Pinpoint the cell where the given text exists, returning its (x, y) midpoint coordinate. 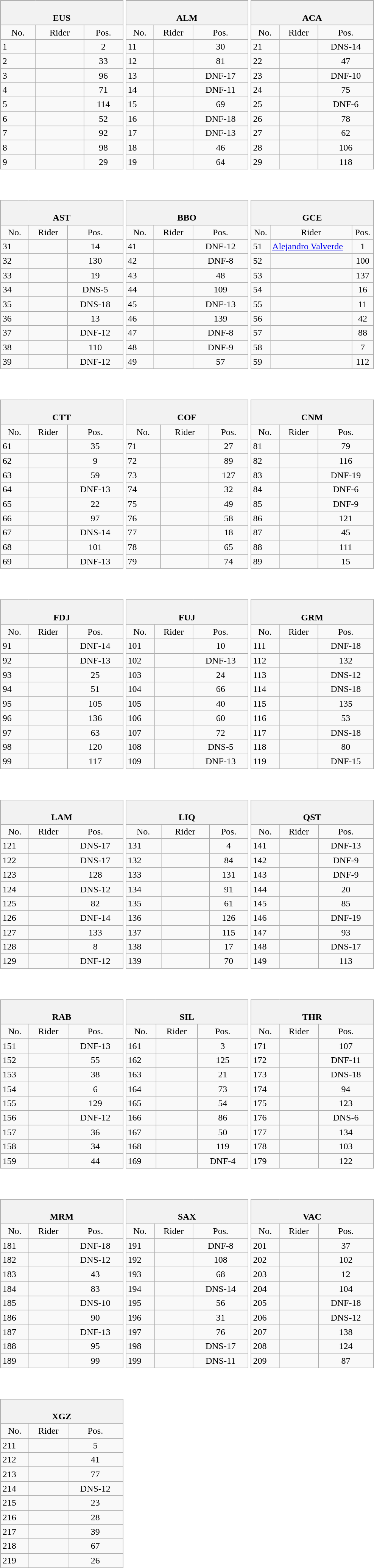
151 (14, 1046)
189 (14, 1361)
DNS-6 (346, 1118)
204 (265, 1289)
AST (61, 213)
174 (265, 1089)
163 (141, 1074)
173 (265, 1074)
147 (265, 932)
130 (95, 261)
219 (14, 1560)
218 (14, 1546)
110 (95, 347)
145 (265, 903)
158 (14, 1147)
177 (265, 1132)
182 (14, 1260)
205 (265, 1303)
90 (95, 1318)
141 (265, 846)
146 (265, 918)
THR (312, 1012)
149 (265, 961)
DNS-11 (220, 1361)
215 (14, 1503)
166 (141, 1118)
20 (346, 889)
GRM (312, 612)
FDJ (61, 612)
CTT (61, 412)
40 (220, 704)
201 (265, 1246)
181 (14, 1246)
10 (220, 646)
SAX (187, 1211)
BBO No. Rider Pos. 41 DNF-12 42 DNF-8 43 48 44 109 45 DNF-13 46 139 47 DNF-8 48 DNF-9 49 57 (187, 279)
GCE (312, 213)
172 (265, 1060)
80 (346, 747)
ACA (312, 13)
193 (140, 1274)
MRM (61, 1211)
176 (265, 1118)
143 (265, 875)
208 (265, 1346)
FUJ (187, 612)
188 (14, 1346)
159 (14, 1161)
206 (265, 1318)
217 (14, 1532)
209 (265, 1361)
148 (265, 947)
183 (14, 1274)
EUS (61, 13)
Alejandro Valverde (311, 247)
175 (265, 1103)
207 (265, 1332)
50 (223, 1132)
187 (14, 1332)
QST (312, 812)
192 (140, 1260)
167 (141, 1132)
194 (140, 1289)
195 (140, 1303)
SIL (187, 1012)
168 (141, 1147)
161 (141, 1046)
196 (140, 1318)
BBO (187, 213)
154 (14, 1089)
FUJ No. Rider Pos. 101 10 102 DNF-13 103 24 104 66 105 40 106 60 107 72 108 DNS-5 109 DNF-13 (187, 679)
212 (14, 1460)
202 (265, 1260)
SIL No. Rider Pos. 161 3 162 125 163 21 164 73 165 54 166 86 167 50 168 119 169 DNF-4 (187, 1079)
DNF-10 (346, 75)
VAC (312, 1211)
70 (229, 961)
178 (265, 1147)
30 (220, 47)
162 (141, 1060)
171 (265, 1046)
COF (187, 412)
185 (14, 1303)
RAB (61, 1012)
153 (14, 1074)
60 (220, 718)
155 (14, 1103)
COF No. Rider Pos. 71 27 72 89 73 127 74 32 75 49 76 58 77 18 78 65 79 74 (187, 479)
157 (14, 1132)
LAM (61, 812)
DNF-17 (220, 75)
184 (14, 1289)
198 (140, 1346)
216 (14, 1517)
LIQ No. Rider Pos. 131 4 132 84 133 131 134 91 135 61 136 126 137 115 138 17 139 70 (187, 879)
120 (95, 747)
191 (140, 1246)
179 (265, 1161)
169 (141, 1161)
DNF-15 (346, 761)
203 (265, 1274)
197 (140, 1332)
DNS-10 (95, 1303)
144 (265, 889)
152 (14, 1060)
SAX No. Rider Pos. 191 DNF-8 192 108 193 68 194 DNS-14 195 56 196 31 197 76 198 DNS-17 199 DNS-11 (187, 1279)
164 (141, 1089)
165 (141, 1103)
213 (14, 1474)
DNF-4 (223, 1161)
100 (363, 261)
ALM (187, 13)
CNM (312, 412)
199 (140, 1361)
LIQ (187, 812)
211 (14, 1445)
156 (14, 1118)
214 (14, 1489)
186 (14, 1318)
XGZ (61, 1412)
142 (265, 860)
